Scan for the cell matching the given text and deliver its (x, y) coordinate at center. 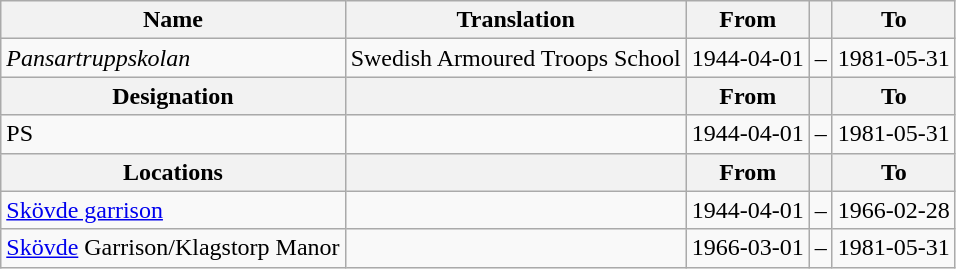
Skövde Garrison/Klagstorp Manor (173, 248)
Swedish Armoured Troops School (516, 58)
1966-03-01 (748, 248)
Designation (173, 96)
PS (173, 134)
Skövde garrison (173, 210)
Translation (516, 20)
1966-02-28 (894, 210)
Name (173, 20)
Locations (173, 172)
Pansartruppskolan (173, 58)
